Capture the cell that displays the provided text and extract its [x, y] central coordinate. 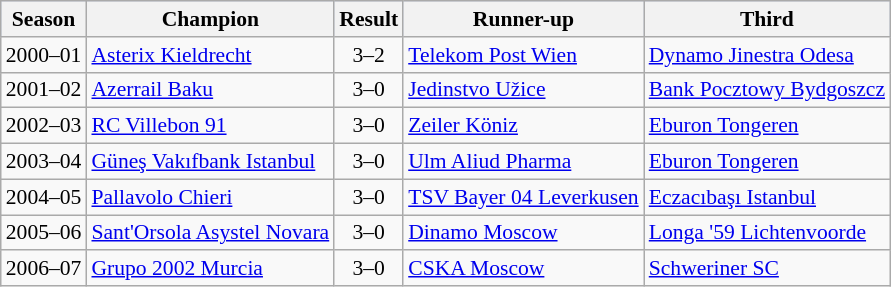
Dynamo Jinestra Odesa [767, 55]
2005–06 [44, 233]
Bank Pocztowy Bydgoszcz [767, 90]
Result [368, 19]
Champion [210, 19]
Dinamo Moscow [524, 233]
2001–02 [44, 90]
Eczacıbaşı Istanbul [767, 197]
Asterix Kieldrecht [210, 55]
3–2 [368, 55]
Grupo 2002 Murcia [210, 269]
TSV Bayer 04 Leverkusen [524, 197]
Schweriner SC [767, 269]
Longa '59 Lichtenvoorde [767, 233]
2004–05 [44, 197]
Pallavolo Chieri [210, 197]
Zeiler Köniz [524, 126]
Ulm Aliud Pharma [524, 162]
Azerrail Baku [210, 90]
2003–04 [44, 162]
Sant'Orsola Asystel Novara [210, 233]
Güneş Vakıfbank Istanbul [210, 162]
Telekom Post Wien [524, 55]
Runner-up [524, 19]
Third [767, 19]
Jedinstvo Užice [524, 90]
CSKA Moscow [524, 269]
2000–01 [44, 55]
2002–03 [44, 126]
Season [44, 19]
RC Villebon 91 [210, 126]
2006–07 [44, 269]
